Locate the cell with the specified text and output its [x, y] center coordinate. 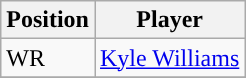
Position [48, 20]
Kyle Williams [169, 58]
Player [169, 20]
WR [48, 58]
